For the text-containing cell, return its midpoint in (X, Y) coordinate format. 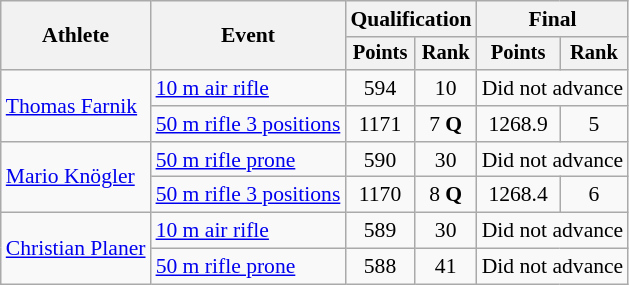
594 (380, 88)
Christian Planer (76, 248)
1171 (380, 124)
7 Q (446, 124)
1268.4 (518, 195)
588 (380, 267)
Qualification (410, 19)
589 (380, 231)
Event (248, 36)
41 (446, 267)
Athlete (76, 36)
Final (553, 19)
10 (446, 88)
Mario Knögler (76, 178)
8 Q (446, 195)
5 (594, 124)
Thomas Farnik (76, 106)
1170 (380, 195)
590 (380, 160)
6 (594, 195)
1268.9 (518, 124)
